Search for the cell housing the specified text and yield its [X, Y] center coordinate. 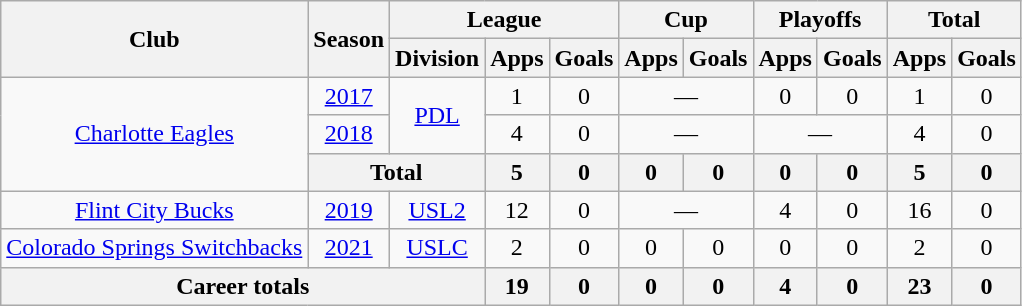
19 [517, 286]
2017 [349, 96]
USL2 [438, 210]
16 [919, 210]
USLC [438, 248]
League [504, 20]
Division [438, 58]
12 [517, 210]
PDL [438, 115]
2021 [349, 248]
Flint City Bucks [154, 210]
Colorado Springs Switchbacks [154, 248]
Club [154, 39]
2019 [349, 210]
Charlotte Eagles [154, 134]
2018 [349, 134]
Playoffs [820, 20]
Career totals [243, 286]
Season [349, 39]
Cup [686, 20]
23 [919, 286]
